Return the [x, y] coordinate for the center point of the cell that contains the specified text.  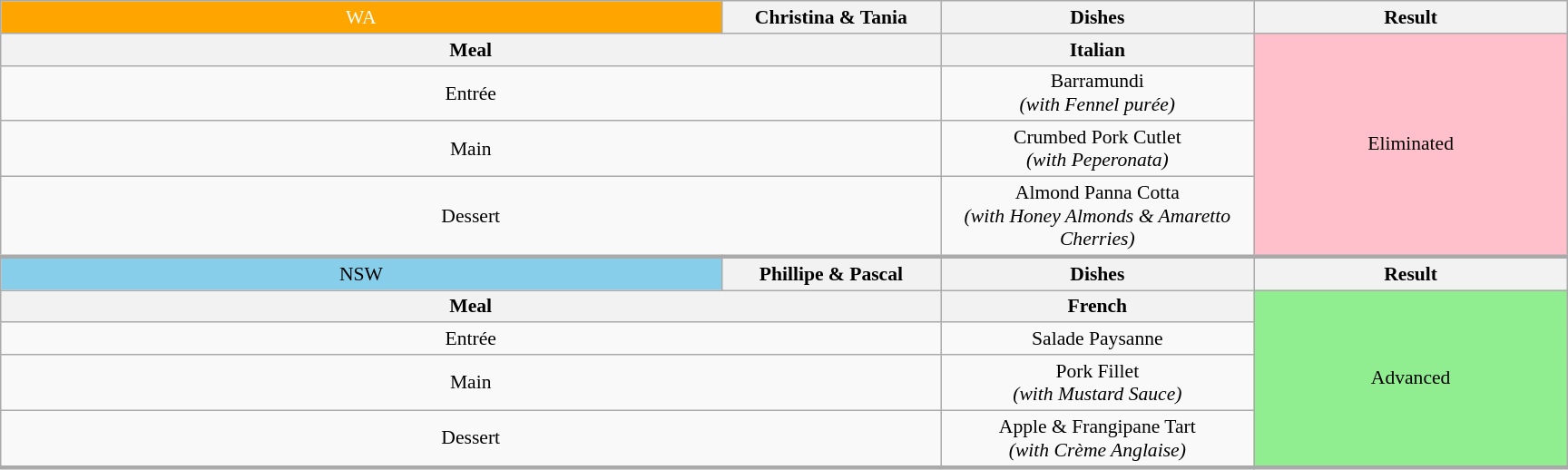
Eliminated [1410, 145]
WA [361, 17]
Italian [1098, 50]
Christina & Tania [831, 17]
Advanced [1410, 379]
Phillipe & Pascal [831, 274]
Apple & Frangipane Tart(with Crème Anglaise) [1098, 439]
NSW [361, 274]
Salade Paysanne [1098, 339]
French [1098, 307]
Almond Panna Cotta(with Honey Almonds & Amaretto Cherries) [1098, 217]
Crumbed Pork Cutlet(with Peperonata) [1098, 149]
Pork Fillet(with Mustard Sauce) [1098, 383]
Barramundi(with Fennel purée) [1098, 93]
